Return the (x, y) coordinate for the center point of the cell that contains the specified text.  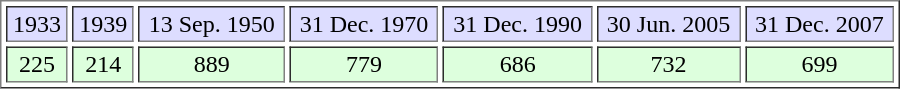
1939 (103, 24)
686 (518, 64)
732 (668, 64)
699 (820, 64)
779 (364, 64)
31 Dec. 2007 (820, 24)
225 (37, 64)
1933 (37, 24)
31 Dec. 1970 (364, 24)
889 (212, 64)
31 Dec. 1990 (518, 24)
214 (103, 64)
30 Jun. 2005 (668, 24)
13 Sep. 1950 (212, 24)
